Determine the [X, Y] coordinate at the center of the cell enclosing the given text.  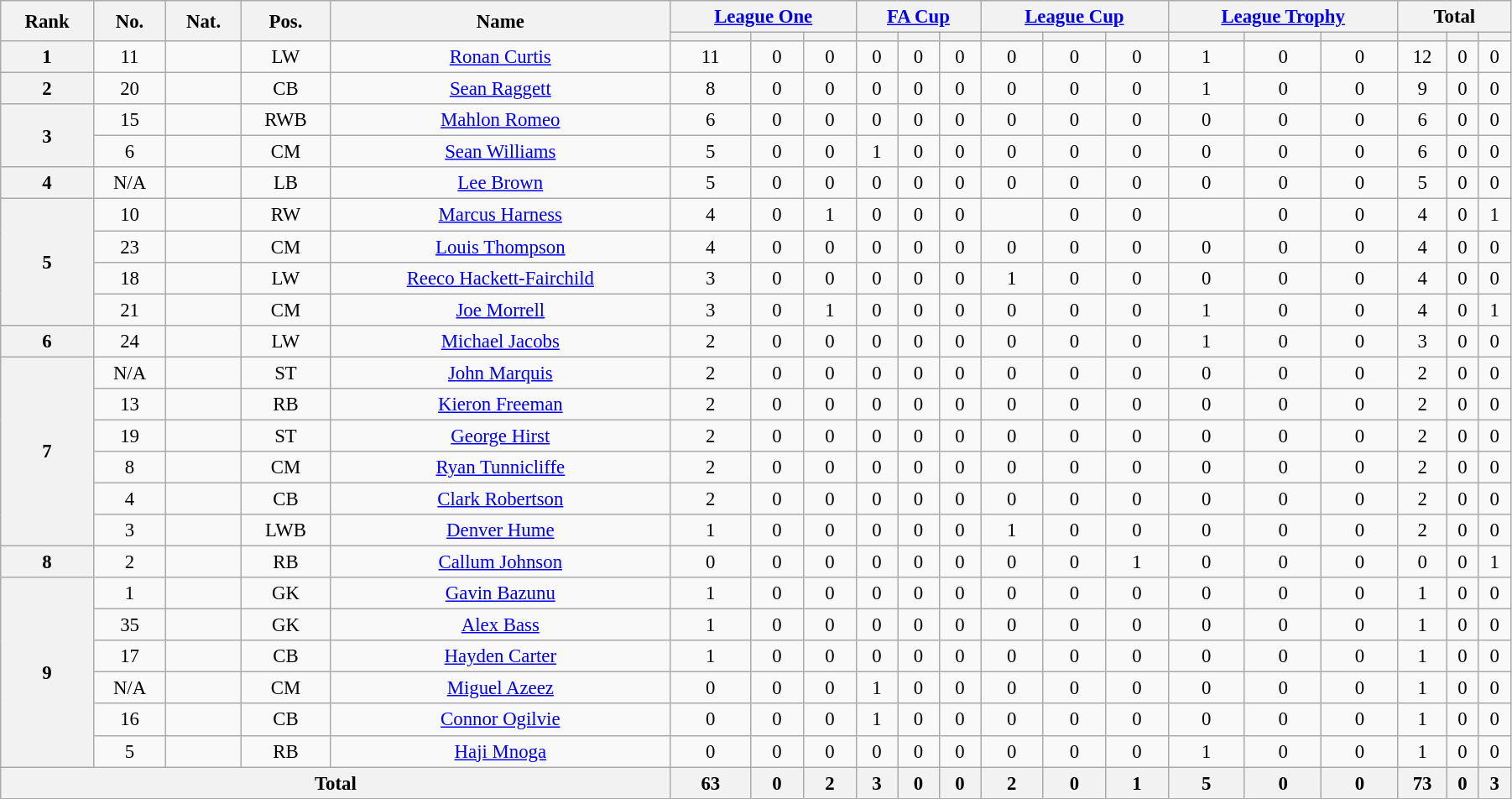
Rank [47, 21]
20 [129, 89]
Connor Ogilvie [500, 720]
16 [129, 720]
Reeco Hackett-Fairchild [500, 278]
Mahlon Romeo [500, 120]
League One [764, 17]
12 [1422, 57]
Pos. [285, 21]
John Marquis [500, 373]
Clark Robertson [500, 499]
13 [129, 405]
League Trophy [1283, 17]
Miguel Azeez [500, 688]
Louis Thompson [500, 247]
17 [129, 656]
Name [500, 21]
Gavin Bazunu [500, 593]
15 [129, 120]
35 [129, 625]
Nat. [204, 21]
Kieron Freeman [500, 405]
Marcus Harness [500, 215]
Lee Brown [500, 184]
Ryan Tunnicliffe [500, 467]
FA Cup [918, 17]
Alex Bass [500, 625]
Callum Johnson [500, 562]
RWB [285, 120]
Ronan Curtis [500, 57]
Michael Jacobs [500, 341]
73 [1422, 783]
RW [285, 215]
Sean Raggett [500, 89]
7 [47, 452]
LWB [285, 530]
23 [129, 247]
24 [129, 341]
Denver Hume [500, 530]
21 [129, 310]
League Cup [1075, 17]
LB [285, 184]
Haji Mnoga [500, 751]
19 [129, 436]
18 [129, 278]
George Hirst [500, 436]
10 [129, 215]
Hayden Carter [500, 656]
Joe Morrell [500, 310]
No. [129, 21]
63 [710, 783]
Sean Williams [500, 152]
